Capture the cell that displays the provided text and extract its [x, y] central coordinate. 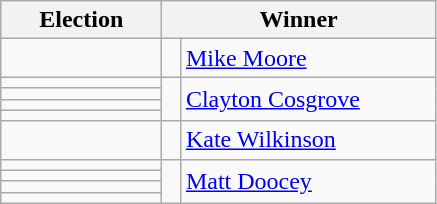
Kate Wilkinson [308, 140]
Mike Moore [308, 58]
Matt Doocey [308, 181]
Election [82, 20]
Clayton Cosgrove [308, 99]
Winner [299, 20]
